Find where the given text appears and provide that cell's center as (X, Y) coordinate. 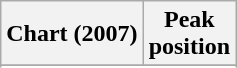
Chart (2007) (72, 34)
Peakposition (189, 34)
